Determine the (X, Y) coordinate at the center of the cell enclosing the given text.  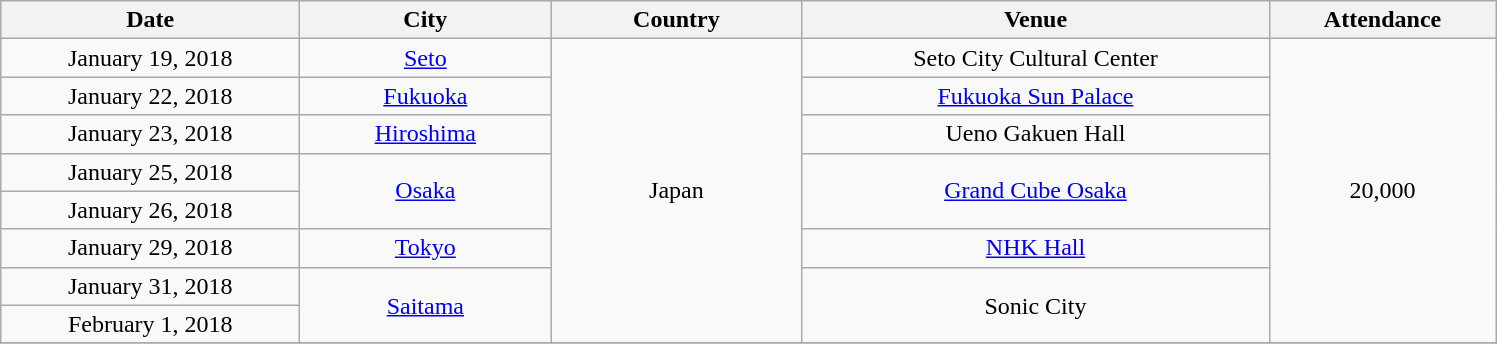
20,000 (1382, 191)
January 25, 2018 (150, 172)
Seto City Cultural Center (1036, 58)
Tokyo (426, 248)
January 29, 2018 (150, 248)
Seto (426, 58)
January 19, 2018 (150, 58)
City (426, 20)
Fukuoka (426, 96)
Grand Cube Osaka (1036, 191)
January 26, 2018 (150, 210)
Saitama (426, 305)
Hiroshima (426, 134)
Japan (676, 191)
Sonic City (1036, 305)
NHK Hall (1036, 248)
Venue (1036, 20)
Osaka (426, 191)
January 22, 2018 (150, 96)
Country (676, 20)
Attendance (1382, 20)
Date (150, 20)
February 1, 2018 (150, 324)
Fukuoka Sun Palace (1036, 96)
Ueno Gakuen Hall (1036, 134)
January 23, 2018 (150, 134)
January 31, 2018 (150, 286)
